Output the (x, y) coordinate of the center of the cell containing the given text.  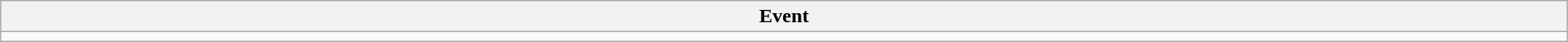
Event (784, 16)
